Search for the cell housing the specified text and yield its [x, y] center coordinate. 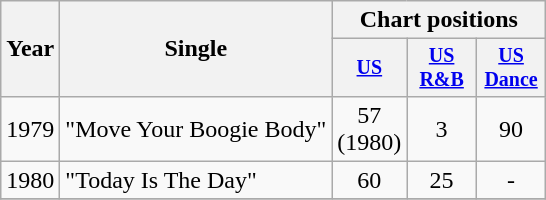
"Today Is The Day" [196, 180]
USR&B [442, 68]
Single [196, 49]
1980 [30, 180]
60 [370, 180]
US [370, 68]
Chart positions [439, 20]
"Move Your Boogie Body" [196, 128]
3 [442, 128]
25 [442, 180]
1979 [30, 128]
- [510, 180]
Year [30, 49]
90 [510, 128]
USDance [510, 68]
57 (1980) [370, 128]
